Locate the cell with the specified text and output its (X, Y) center coordinate. 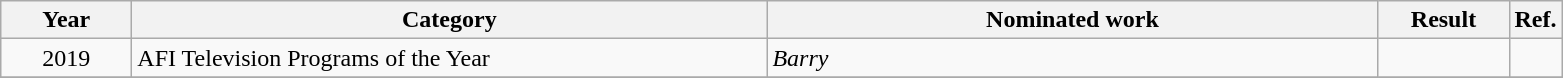
2019 (66, 58)
AFI Television Programs of the Year (450, 58)
Nominated work (1072, 20)
Year (66, 20)
Barry (1072, 58)
Category (450, 20)
Result (1444, 20)
Ref. (1536, 20)
